Capture the cell that displays the provided text and extract its (x, y) central coordinate. 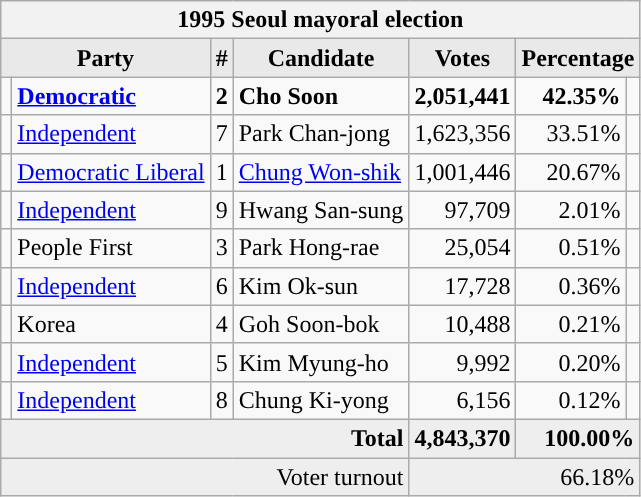
Chung Won-shik (321, 172)
Kim Myung-ho (321, 362)
7 (222, 134)
Cho Soon (321, 96)
Kim Ok-sun (321, 286)
9,992 (462, 362)
6,156 (462, 400)
8 (222, 400)
Goh Soon-bok (321, 324)
Democratic (111, 96)
100.00% (578, 438)
Party (106, 58)
Votes (462, 58)
0.12% (571, 400)
People First (111, 248)
20.67% (571, 172)
Total (205, 438)
2.01% (571, 210)
2,051,441 (462, 96)
9 (222, 210)
66.18% (524, 477)
# (222, 58)
17,728 (462, 286)
4,843,370 (462, 438)
Park Chan-jong (321, 134)
10,488 (462, 324)
42.35% (571, 96)
5 (222, 362)
0.20% (571, 362)
1995 Seoul mayoral election (320, 20)
0.21% (571, 324)
25,054 (462, 248)
33.51% (571, 134)
0.51% (571, 248)
6 (222, 286)
Percentage (578, 58)
1,001,446 (462, 172)
Voter turnout (205, 477)
Democratic Liberal (111, 172)
Hwang San-sung (321, 210)
3 (222, 248)
4 (222, 324)
Korea (111, 324)
0.36% (571, 286)
Park Hong-rae (321, 248)
97,709 (462, 210)
1 (222, 172)
Candidate (321, 58)
Chung Ki-yong (321, 400)
2 (222, 96)
1,623,356 (462, 134)
